Return (x, y) of the center of cell containing provided text 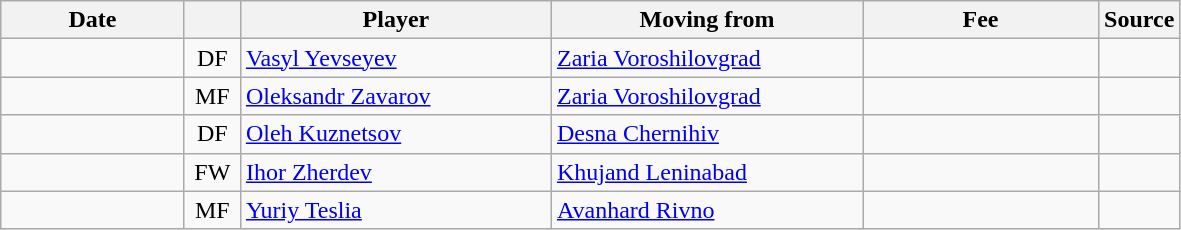
Date (93, 20)
Yuriy Teslia (396, 210)
Moving from (706, 20)
Desna Chernihiv (706, 134)
Avanhard Rivno (706, 210)
Khujand Leninabad (706, 172)
Vasyl Yevseyev (396, 58)
Oleksandr Zavarov (396, 96)
Fee (980, 20)
Source (1140, 20)
Ihor Zherdev (396, 172)
Player (396, 20)
FW (212, 172)
Oleh Kuznetsov (396, 134)
